Search for the cell housing the specified text and yield its [X, Y] center coordinate. 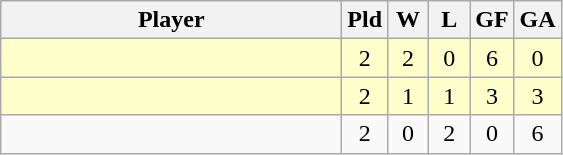
Pld [365, 20]
L [450, 20]
GA [538, 20]
W [408, 20]
GF [492, 20]
Player [172, 20]
